Pinpoint the cell where the given text exists, returning its [X, Y] midpoint coordinate. 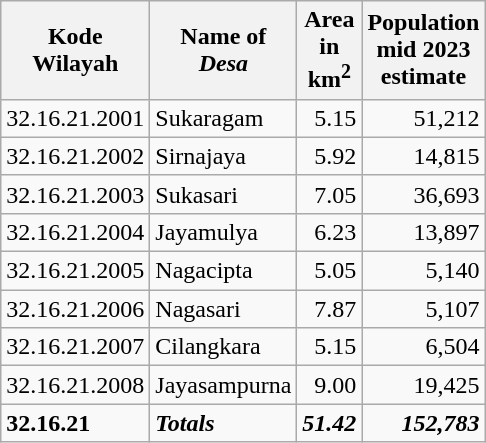
Sukasari [224, 194]
7.87 [330, 309]
51,212 [424, 118]
Nagasari [224, 309]
32.16.21.2001 [76, 118]
Populationmid 2023estimate [424, 50]
Name of Desa [224, 50]
5,140 [424, 271]
36,693 [424, 194]
32.16.21.2007 [76, 347]
32.16.21 [76, 423]
Sirnajaya [224, 156]
32.16.21.2002 [76, 156]
5.05 [330, 271]
Sukaragam [224, 118]
Cilangkara [224, 347]
13,897 [424, 232]
7.05 [330, 194]
32.16.21.2003 [76, 194]
Jayasampurna [224, 385]
32.16.21.2004 [76, 232]
32.16.21.2005 [76, 271]
5,107 [424, 309]
19,425 [424, 385]
32.16.21.2008 [76, 385]
14,815 [424, 156]
Area in km2 [330, 50]
51.42 [330, 423]
5.92 [330, 156]
Nagacipta [224, 271]
152,783 [424, 423]
32.16.21.2006 [76, 309]
Kode Wilayah [76, 50]
Totals [224, 423]
9.00 [330, 385]
6,504 [424, 347]
6.23 [330, 232]
Jayamulya [224, 232]
